Capture the cell that displays the provided text and extract its (X, Y) central coordinate. 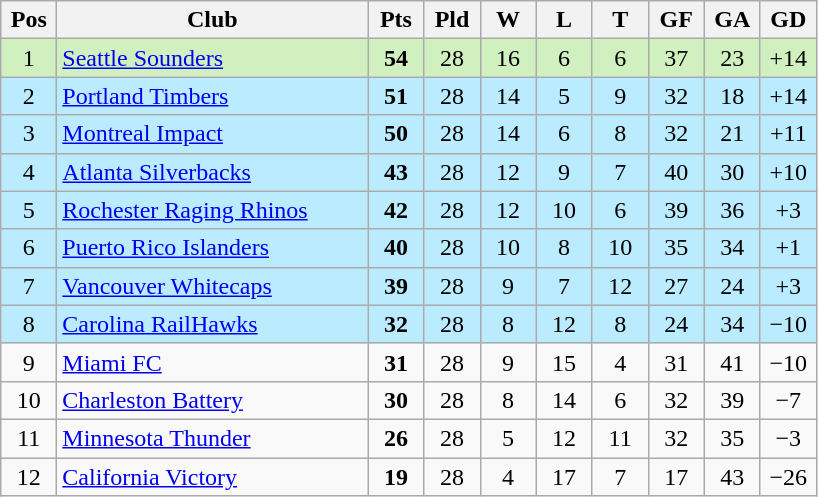
23 (732, 58)
41 (732, 362)
Miami FC (212, 362)
Minnesota Thunder (212, 438)
2 (29, 96)
Charleston Battery (212, 400)
GF (676, 20)
27 (676, 286)
W (508, 20)
Portland Timbers (212, 96)
42 (396, 210)
Pos (29, 20)
21 (732, 134)
California Victory (212, 477)
Seattle Sounders (212, 58)
51 (396, 96)
+10 (788, 172)
Montreal Impact (212, 134)
−7 (788, 400)
Rochester Raging Rhinos (212, 210)
L (564, 20)
−3 (788, 438)
Pld (452, 20)
Pts (396, 20)
+1 (788, 248)
T (620, 20)
36 (732, 210)
+11 (788, 134)
37 (676, 58)
18 (732, 96)
GA (732, 20)
26 (396, 438)
16 (508, 58)
1 (29, 58)
19 (396, 477)
50 (396, 134)
54 (396, 58)
Club (212, 20)
Vancouver Whitecaps (212, 286)
Atlanta Silverbacks (212, 172)
Puerto Rico Islanders (212, 248)
−26 (788, 477)
3 (29, 134)
GD (788, 20)
15 (564, 362)
Carolina RailHawks (212, 324)
